Identify which cell holds the provided text, then report its (x, y) central coordinate. 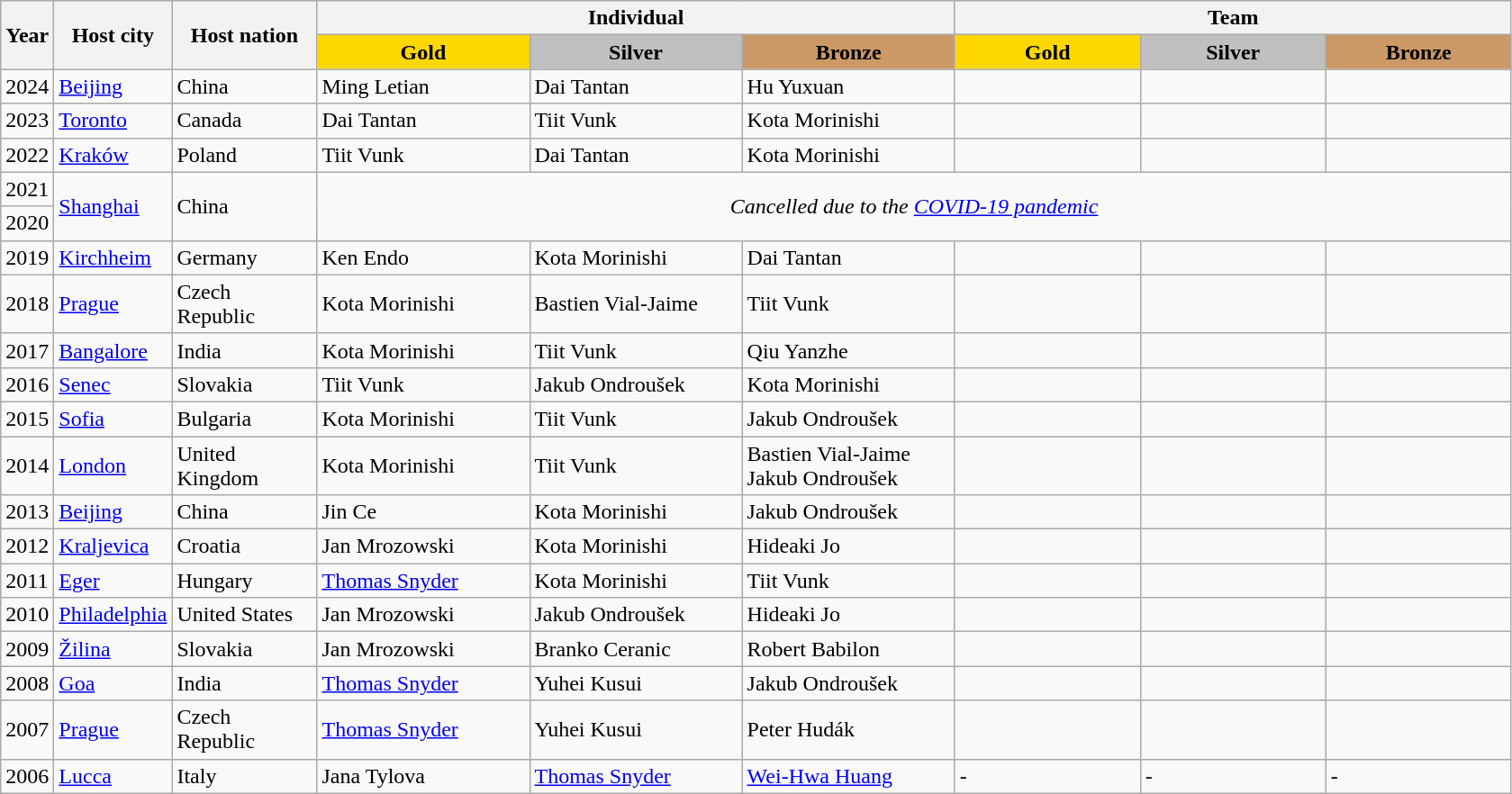
Croatia (245, 546)
Year (27, 35)
2015 (27, 419)
Eger (113, 581)
Host city (113, 35)
London (113, 465)
Kraków (113, 155)
Jana Tylova (423, 776)
2019 (27, 257)
Sofia (113, 419)
2017 (27, 350)
Bulgaria (245, 419)
2013 (27, 512)
Ming Letian (423, 86)
Hungary (245, 581)
2011 (27, 581)
Ken Endo (423, 257)
2006 (27, 776)
Wei-Hwa Huang (848, 776)
Canada (245, 121)
2008 (27, 683)
2024 (27, 86)
Robert Babilon (848, 649)
2016 (27, 384)
Lucca (113, 776)
2020 (27, 223)
2007 (27, 729)
Bangalore (113, 350)
2023 (27, 121)
Toronto (113, 121)
Branko Ceranic (636, 649)
Italy (245, 776)
United States (245, 615)
Poland (245, 155)
Team (1233, 18)
Goa (113, 683)
2022 (27, 155)
2018 (27, 304)
2014 (27, 465)
2012 (27, 546)
Cancelled due to the COVID-19 pandemic (914, 206)
Shanghai (113, 206)
Kirchheim (113, 257)
Žilina (113, 649)
Qiu Yanzhe (848, 350)
Germany (245, 257)
Bastien Vial-Jaime Jakub Ondroušek (848, 465)
Kraljevica (113, 546)
United Kingdom (245, 465)
Peter Hudák (848, 729)
2009 (27, 649)
Individual (636, 18)
Senec (113, 384)
2010 (27, 615)
Host nation (245, 35)
2021 (27, 189)
Jin Ce (423, 512)
Bastien Vial-Jaime (636, 304)
Hu Yuxuan (848, 86)
Philadelphia (113, 615)
